Pinpoint the cell where the given text exists, returning its [x, y] midpoint coordinate. 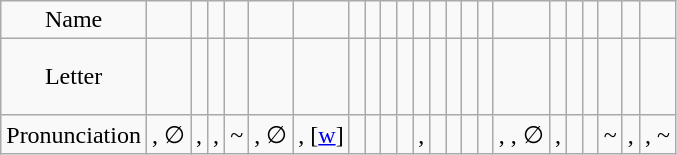
Name [74, 20]
, , ∅ [521, 135]
, ~ [657, 135]
, [w] [321, 135]
Pronunciation [74, 135]
Letter [74, 77]
